Return (x, y) of the center of cell containing provided text 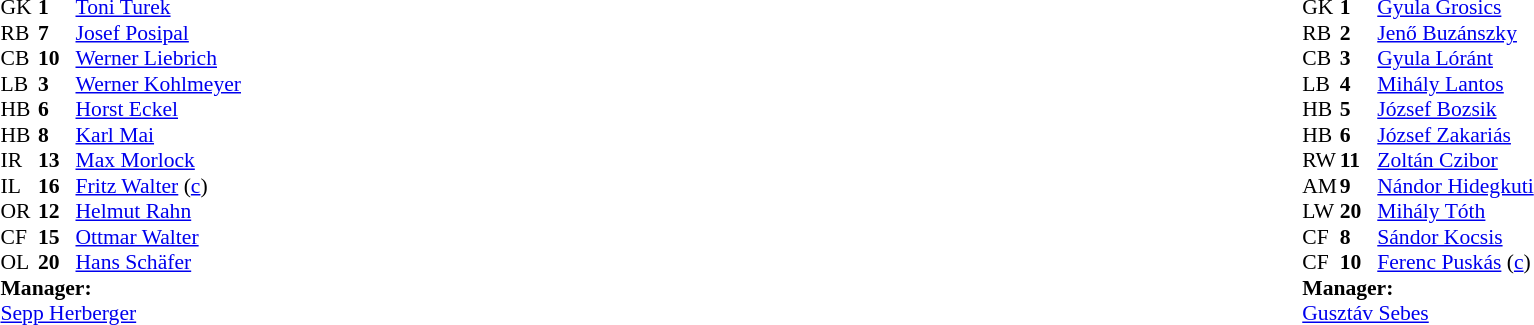
IL (19, 186)
15 (57, 237)
Horst Eckel (158, 109)
Werner Liebrich (158, 59)
IR (19, 161)
Mihály Lantos (1455, 84)
Karl Mai (158, 135)
Zoltán Czibor (1455, 161)
Fritz Walter (c) (158, 186)
Sándor Kocsis (1455, 237)
13 (57, 161)
AM (1321, 186)
József Bozsik (1455, 109)
16 (57, 186)
Nándor Hidegkuti (1455, 186)
12 (57, 211)
7 (57, 33)
Jenő Buzánszky (1455, 33)
OR (19, 211)
Ottmar Walter (158, 237)
9 (1359, 186)
Werner Kohlmeyer (158, 84)
4 (1359, 84)
RW (1321, 161)
11 (1359, 161)
OL (19, 263)
Josef Posipal (158, 33)
Mihály Tóth (1455, 211)
Hans Schäfer (158, 263)
Ferenc Puskás (c) (1455, 263)
5 (1359, 109)
LW (1321, 211)
2 (1359, 33)
Helmut Rahn (158, 211)
József Zakariás (1455, 135)
Gyula Lóránt (1455, 59)
Max Morlock (158, 161)
